Search for the cell housing the specified text and yield its (X, Y) center coordinate. 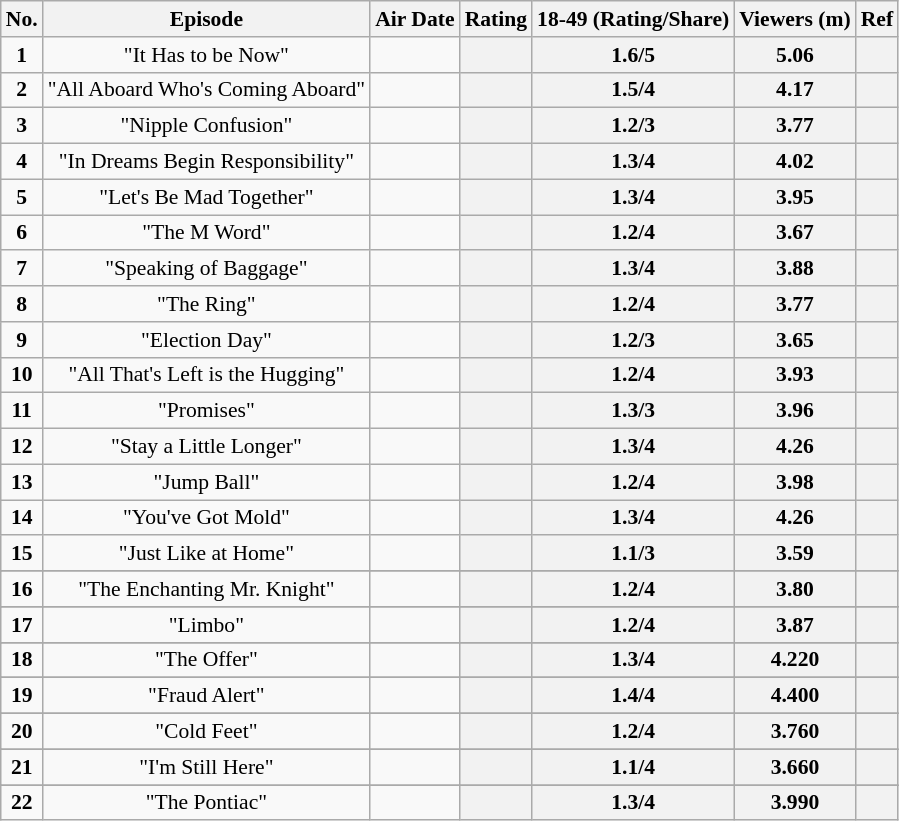
4.17 (794, 90)
6 (22, 233)
9 (22, 340)
3.990 (794, 803)
"Just Like at Home" (206, 554)
"Jump Ball" (206, 482)
Air Date (414, 19)
1.4/4 (633, 696)
"Speaking of Baggage" (206, 269)
"Election Day" (206, 340)
4.400 (794, 696)
"The Pontiac" (206, 803)
1.5/4 (633, 90)
"In Dreams Begin Responsibility" (206, 162)
21 (22, 767)
8 (22, 304)
5.06 (794, 55)
"Stay a Little Longer" (206, 447)
"I'm Still Here" (206, 767)
15 (22, 554)
"You've Got Mold" (206, 518)
3.80 (794, 589)
18 (22, 660)
"The M Word" (206, 233)
Rating (496, 19)
2 (22, 90)
20 (22, 732)
17 (22, 625)
"It Has to be Now" (206, 55)
Episode (206, 19)
3.96 (794, 411)
3.760 (794, 732)
18-49 (Rating/Share) (633, 19)
1.6/5 (633, 55)
3 (22, 126)
3.59 (794, 554)
22 (22, 803)
4.02 (794, 162)
14 (22, 518)
"Limbo" (206, 625)
"Fraud Alert" (206, 696)
"All Aboard Who's Coming Aboard" (206, 90)
7 (22, 269)
13 (22, 482)
No. (22, 19)
Ref (877, 19)
1 (22, 55)
3.87 (794, 625)
3.65 (794, 340)
3.88 (794, 269)
4 (22, 162)
3.660 (794, 767)
"All That's Left is the Hugging" (206, 375)
"Nipple Confusion" (206, 126)
1.3/3 (633, 411)
10 (22, 375)
"Promises" (206, 411)
"Let's Be Mad Together" (206, 197)
"The Ring" (206, 304)
3.93 (794, 375)
3.98 (794, 482)
5 (22, 197)
3.67 (794, 233)
"Cold Feet" (206, 732)
1.1/3 (633, 554)
19 (22, 696)
12 (22, 447)
4.220 (794, 660)
"The Offer" (206, 660)
1.1/4 (633, 767)
11 (22, 411)
Viewers (m) (794, 19)
16 (22, 589)
3.95 (794, 197)
"The Enchanting Mr. Knight" (206, 589)
